Capture the cell that displays the provided text and extract its [x, y] central coordinate. 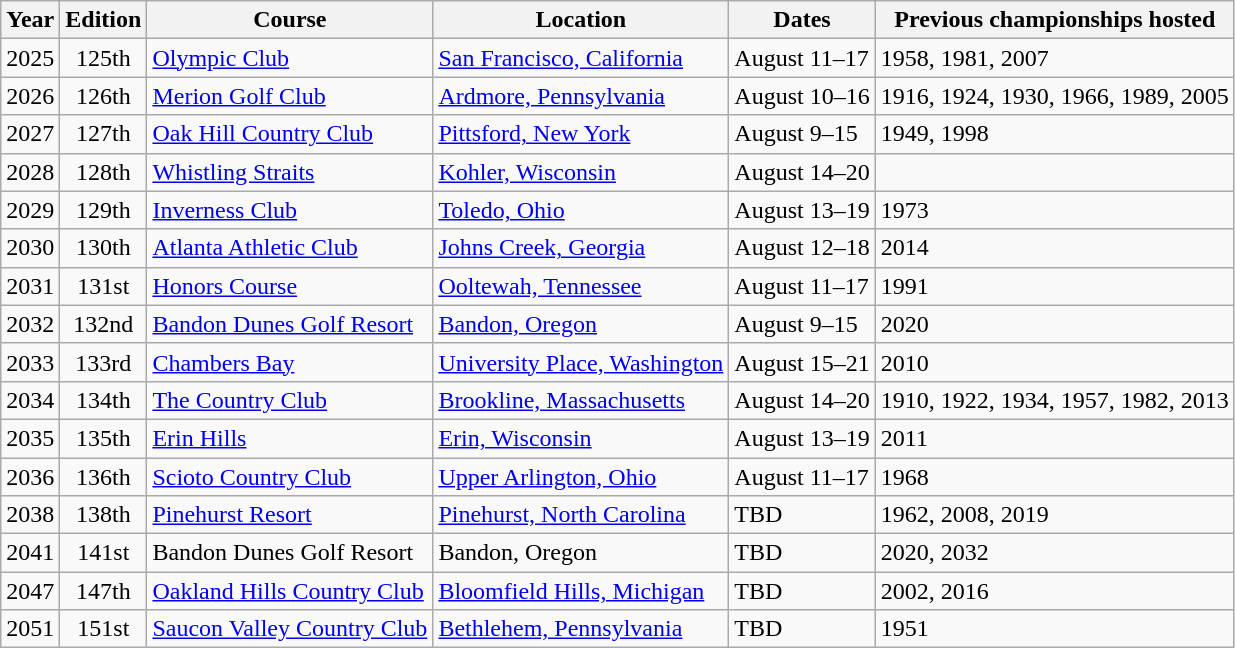
2020 [1054, 324]
Honors Course [290, 286]
2051 [30, 629]
127th [104, 134]
Scioto Country Club [290, 477]
2026 [30, 96]
Edition [104, 20]
Pinehurst Resort [290, 515]
2011 [1054, 438]
Brookline, Massachusetts [581, 400]
2047 [30, 591]
136th [104, 477]
Johns Creek, Georgia [581, 248]
Upper Arlington, Ohio [581, 477]
Chambers Bay [290, 362]
Location [581, 20]
147th [104, 591]
Oakland Hills Country Club [290, 591]
Whistling Straits [290, 172]
Oak Hill Country Club [290, 134]
Inverness Club [290, 210]
1951 [1054, 629]
Merion Golf Club [290, 96]
1949, 1998 [1054, 134]
August 10–16 [802, 96]
2038 [30, 515]
131st [104, 286]
Course [290, 20]
Year [30, 20]
2041 [30, 553]
2020, 2032 [1054, 553]
2014 [1054, 248]
Olympic Club [290, 58]
Saucon Valley Country Club [290, 629]
Pittsford, New York [581, 134]
125th [104, 58]
138th [104, 515]
2028 [30, 172]
2036 [30, 477]
134th [104, 400]
135th [104, 438]
1973 [1054, 210]
1910, 1922, 1934, 1957, 1982, 2013 [1054, 400]
1968 [1054, 477]
Ardmore, Pennsylvania [581, 96]
129th [104, 210]
Toledo, Ohio [581, 210]
August 12–18 [802, 248]
2025 [30, 58]
2029 [30, 210]
2035 [30, 438]
Dates [802, 20]
133rd [104, 362]
126th [104, 96]
2010 [1054, 362]
Kohler, Wisconsin [581, 172]
1958, 1981, 2007 [1054, 58]
The Country Club [290, 400]
Ooltewah, Tennessee [581, 286]
1991 [1054, 286]
2030 [30, 248]
2031 [30, 286]
Bloomfield Hills, Michigan [581, 591]
128th [104, 172]
1962, 2008, 2019 [1054, 515]
University Place, Washington [581, 362]
130th [104, 248]
1916, 1924, 1930, 1966, 1989, 2005 [1054, 96]
Bethlehem, Pennsylvania [581, 629]
2032 [30, 324]
2034 [30, 400]
Previous championships hosted [1054, 20]
2002, 2016 [1054, 591]
151st [104, 629]
2027 [30, 134]
San Francisco, California [581, 58]
Atlanta Athletic Club [290, 248]
141st [104, 553]
Pinehurst, North Carolina [581, 515]
August 15–21 [802, 362]
Erin, Wisconsin [581, 438]
132nd [104, 324]
2033 [30, 362]
Erin Hills [290, 438]
